Extract the [x, y] coordinate from the center of the cell holding the provided text.  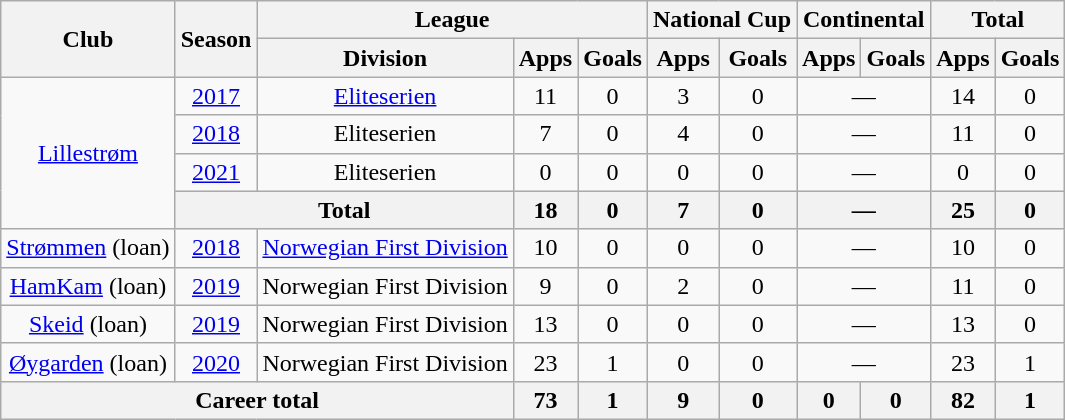
Skeid (loan) [88, 324]
HamKam (loan) [88, 286]
League [452, 20]
Division [385, 58]
Continental [864, 20]
73 [545, 400]
National Cup [722, 20]
4 [683, 134]
Club [88, 39]
2020 [216, 362]
25 [963, 210]
2 [683, 286]
Season [216, 39]
3 [683, 96]
82 [963, 400]
Øygarden (loan) [88, 362]
2017 [216, 96]
Career total [258, 400]
2021 [216, 172]
Lillestrøm [88, 153]
18 [545, 210]
Strømmen (loan) [88, 248]
14 [963, 96]
